For the text-containing cell, return its midpoint in (x, y) coordinate format. 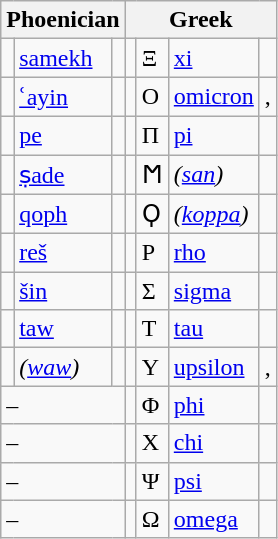
Υ (152, 367)
Τ (152, 329)
sigma (214, 291)
upsilon (214, 367)
Ω (152, 519)
pe (64, 135)
pi (214, 135)
Χ (152, 443)
xi (214, 58)
(koppa) (214, 214)
psi (214, 481)
šin (64, 291)
Ϙ (152, 214)
(san) (214, 174)
Phoenician (63, 20)
omicron (214, 97)
omega (214, 519)
taw (64, 329)
Ψ (152, 481)
ṣade (64, 174)
rho (214, 253)
tau (214, 329)
Greek (200, 20)
Ξ (152, 58)
samekh (64, 58)
reš (64, 253)
Φ (152, 405)
Ο (152, 97)
(waw) (64, 367)
Ϻ (152, 174)
Σ (152, 291)
qoph (64, 214)
Ρ (152, 253)
Π (152, 135)
ʿayin (64, 97)
chi (214, 443)
phi (214, 405)
